Extract the [X, Y] coordinate from the center of the cell holding the provided text.  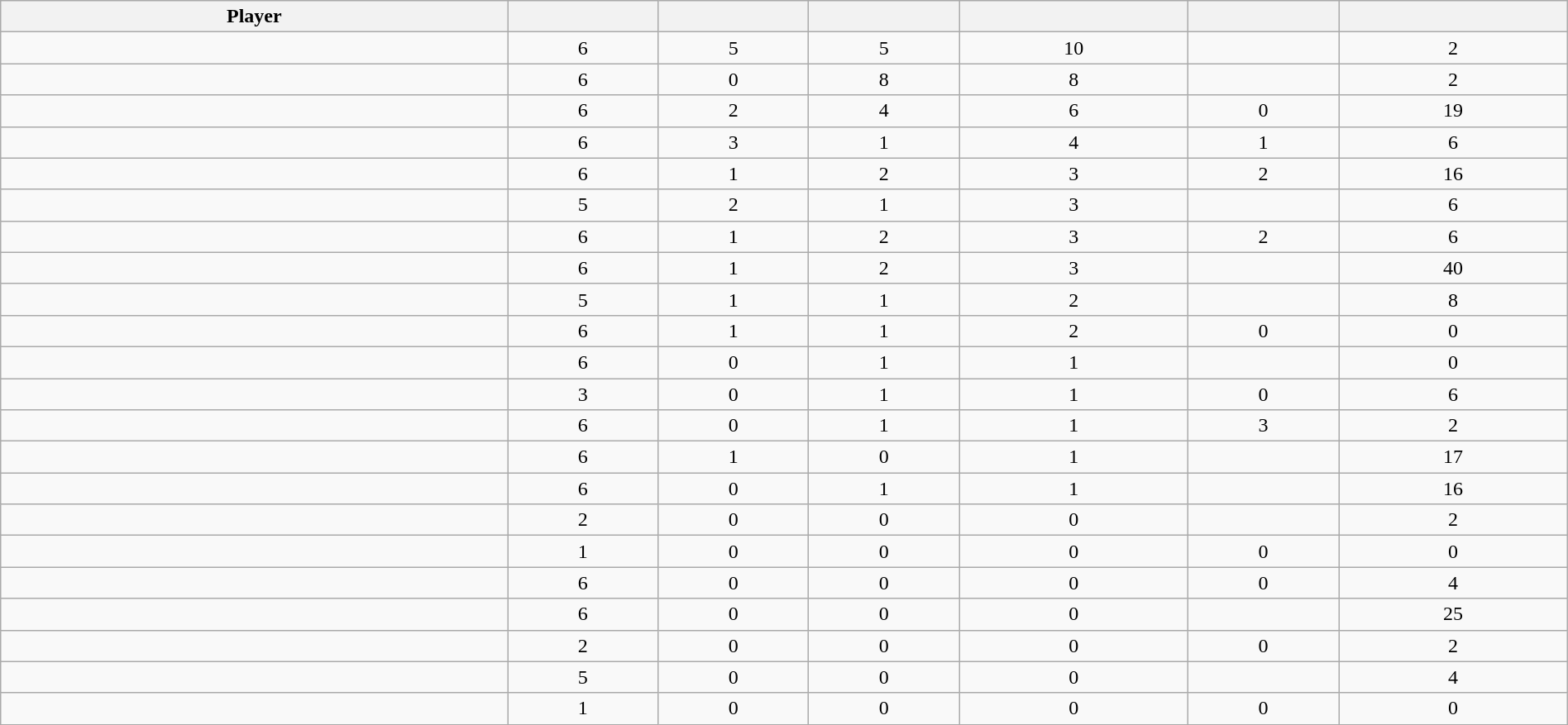
40 [1454, 268]
25 [1454, 614]
10 [1073, 48]
Player [255, 17]
17 [1454, 457]
19 [1454, 111]
